Find where the given text appears and provide that cell's center as [x, y] coordinate. 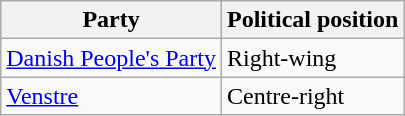
Danish People's Party [112, 58]
Party [112, 20]
Political position [312, 20]
Venstre [112, 96]
Right-wing [312, 58]
Centre-right [312, 96]
